Return the [x, y] coordinate for the center point of the cell that contains the specified text.  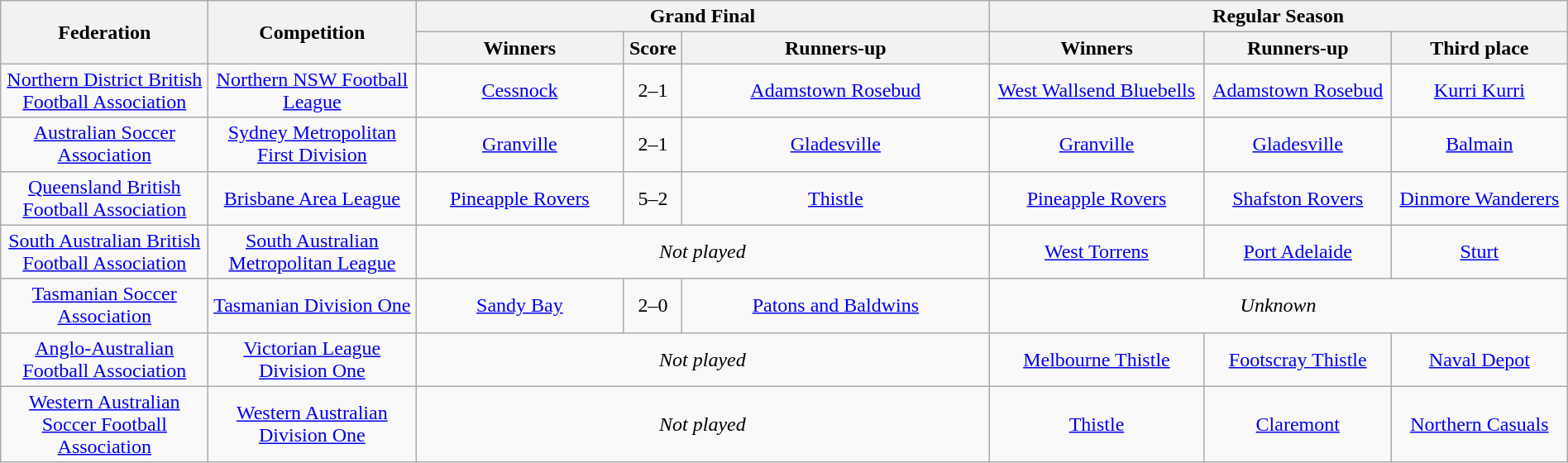
Australian Soccer Association [104, 144]
Western Australian Soccer Football Association [104, 424]
Western Australian Division One [313, 424]
West Wallsend Bluebells [1097, 91]
Third place [1479, 48]
Regular Season [1279, 17]
Tasmanian Division One [313, 306]
Northern District British Football Association [104, 91]
Federation [104, 32]
South Australian Metropolitan League [313, 251]
Grand Final [703, 17]
South Australian British Football Association [104, 251]
Competition [313, 32]
Queensland British Football Association [104, 198]
Patons and Baldwins [835, 306]
Naval Depot [1479, 359]
Dinmore Wanderers [1479, 198]
Sydney Metropolitan First Division [313, 144]
Balmain [1479, 144]
Northern Casuals [1479, 424]
West Torrens [1097, 251]
Brisbane Area League [313, 198]
Footscray Thistle [1298, 359]
Claremont [1298, 424]
5–2 [653, 198]
Shafston Rovers [1298, 198]
Tasmanian Soccer Association [104, 306]
Score [653, 48]
Sturt [1479, 251]
Cessnock [519, 91]
2–0 [653, 306]
Port Adelaide [1298, 251]
Anglo-Australian Football Association [104, 359]
Victorian League Division One [313, 359]
Melbourne Thistle [1097, 359]
Sandy Bay [519, 306]
Kurri Kurri [1479, 91]
Unknown [1279, 306]
Northern NSW Football League [313, 91]
